Detect which cell encompasses the target text, then output its (x, y) center coordinate. 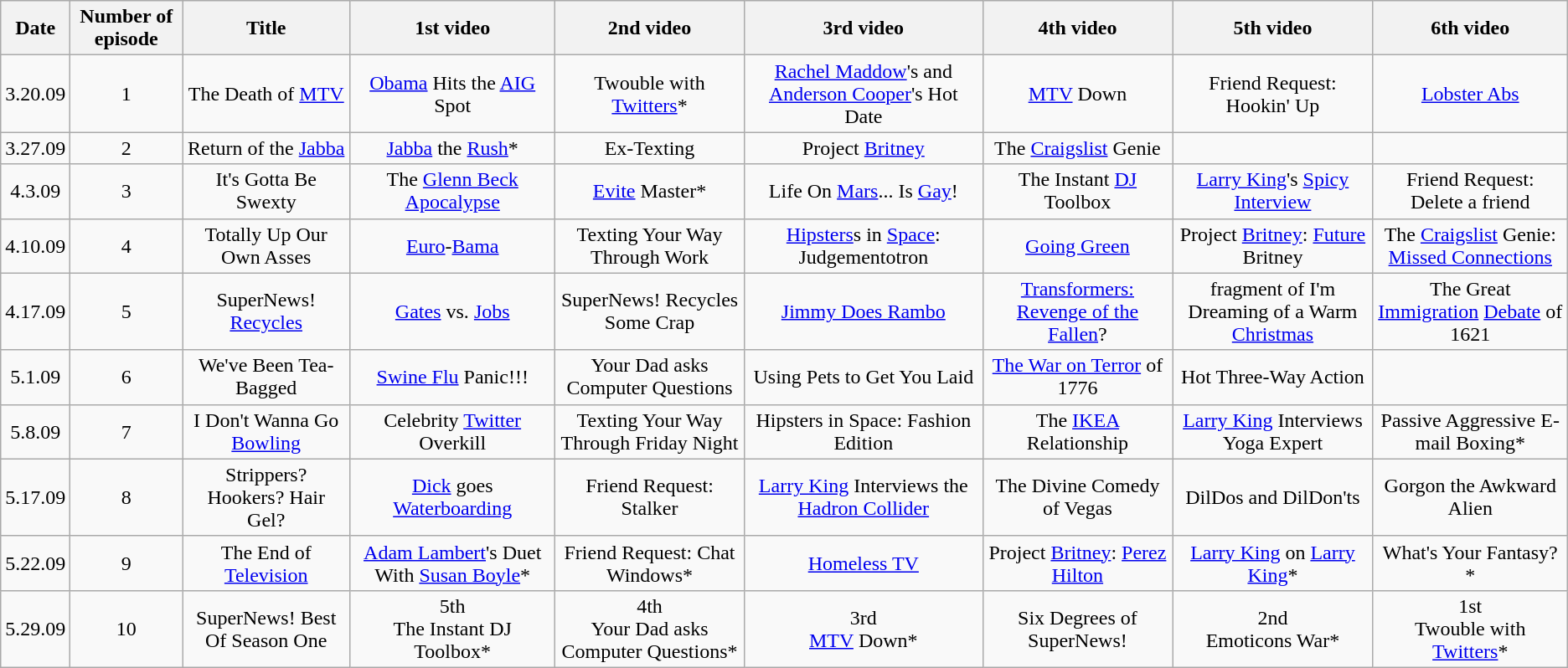
Totally Up Our Own Asses (266, 246)
The Instant DJ Toolbox (1077, 191)
SuperNews! Recycles Some Crap (650, 311)
Friend Request: Chat Windows* (650, 563)
Larry King on Larry King* (1273, 563)
1st video (452, 28)
Life On Mars... Is Gay! (863, 191)
3 (126, 191)
Larry King Interviews Yoga Expert (1273, 432)
3.27.09 (35, 148)
5.29.09 (35, 629)
Celebrity Twitter Overkill (452, 432)
6th video (1470, 28)
Rachel Maddow's and Anderson Cooper's Hot Date (863, 94)
The Craigslist Genie: Missed Connections (1470, 246)
I Don't Wanna Go Bowling (266, 432)
5.17.09 (35, 497)
Going Green (1077, 246)
Ex-Texting (650, 148)
Dick goes Waterboarding (452, 497)
3.20.09 (35, 94)
7 (126, 432)
Adam Lambert's Duet With Susan Boyle* (452, 563)
Title (266, 28)
Jabba the Rush* (452, 148)
Your Dad asks Computer Questions (650, 377)
8 (126, 497)
The Divine Comedy of Vegas (1077, 497)
6 (126, 377)
Hot Three-Way Action (1273, 377)
Project Britney (863, 148)
The Craigslist Genie (1077, 148)
4.10.09 (35, 246)
Friend Request: Stalker (650, 497)
5.1.09 (35, 377)
It's Gotta Be Swexty (266, 191)
Strippers? Hookers? Hair Gel? (266, 497)
10 (126, 629)
The Great Immigration Debate of 1621 (1470, 311)
Number of episode (126, 28)
The War on Terror of 1776 (1077, 377)
2 (126, 148)
Lobster Abs (1470, 94)
Friend Request: Hookin' Up (1273, 94)
Hipsterss in Space: Judgementotron (863, 246)
4.17.09 (35, 311)
Friend Request: Delete a friend (1470, 191)
Six Degrees of SuperNews! (1077, 629)
9 (126, 563)
fragment of I'm Dreaming of a Warm Christmas (1273, 311)
Swine Flu Panic!!! (452, 377)
Evite Master* (650, 191)
The Death of MTV (266, 94)
3rdMTV Down* (863, 629)
5thThe Instant DJ Toolbox* (452, 629)
Euro-Bama (452, 246)
4th video (1077, 28)
Project Britney: Future Britney (1273, 246)
SuperNews! Recycles (266, 311)
Date (35, 28)
4.3.09 (35, 191)
Return of the Jabba (266, 148)
5th video (1273, 28)
Transformers: Revenge of the Fallen? (1077, 311)
Obama Hits the AIG Spot (452, 94)
Larry King Interviews the Hadron Collider (863, 497)
Passive Aggressive E-mail Boxing* (1470, 432)
1 (126, 94)
Twouble with Twitters* (650, 94)
We've Been Tea-Bagged (266, 377)
Homeless TV (863, 563)
5 (126, 311)
The End of Television (266, 563)
2ndEmoticons War* (1273, 629)
Gates vs. Jobs (452, 311)
3rd video (863, 28)
The Glenn Beck Apocalypse (452, 191)
Project Britney: Perez Hilton (1077, 563)
SuperNews! Best Of Season One (266, 629)
2nd video (650, 28)
Hipsters in Space: Fashion Edition (863, 432)
Texting Your Way Through Friday Night (650, 432)
Using Pets to Get You Laid (863, 377)
1stTwouble with Twitters* (1470, 629)
MTV Down (1077, 94)
Larry King's Spicy Interview (1273, 191)
DilDos and DilDon'ts (1273, 497)
The IKEA Relationship (1077, 432)
4 (126, 246)
5.22.09 (35, 563)
5.8.09 (35, 432)
Jimmy Does Rambo (863, 311)
What's Your Fantasy?* (1470, 563)
Texting Your Way Through Work (650, 246)
4thYour Dad asks Computer Questions* (650, 629)
Gorgon the Awkward Alien (1470, 497)
